Capture the cell that displays the provided text and extract its (X, Y) central coordinate. 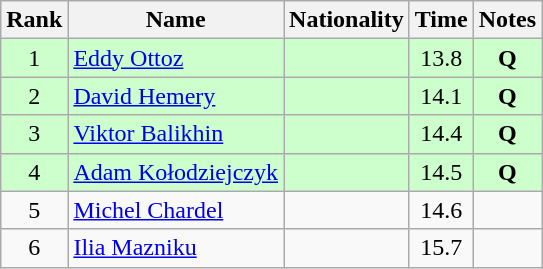
14.5 (441, 172)
3 (34, 134)
2 (34, 96)
Viktor Balikhin (176, 134)
Time (441, 20)
5 (34, 210)
6 (34, 248)
Rank (34, 20)
Nationality (347, 20)
13.8 (441, 58)
4 (34, 172)
Adam Kołodziejczyk (176, 172)
14.1 (441, 96)
Eddy Ottoz (176, 58)
14.4 (441, 134)
David Hemery (176, 96)
15.7 (441, 248)
Michel Chardel (176, 210)
Notes (507, 20)
Name (176, 20)
Ilia Mazniku (176, 248)
14.6 (441, 210)
1 (34, 58)
